Provide the (X, Y) coordinate of the cell's center where the given text is located.  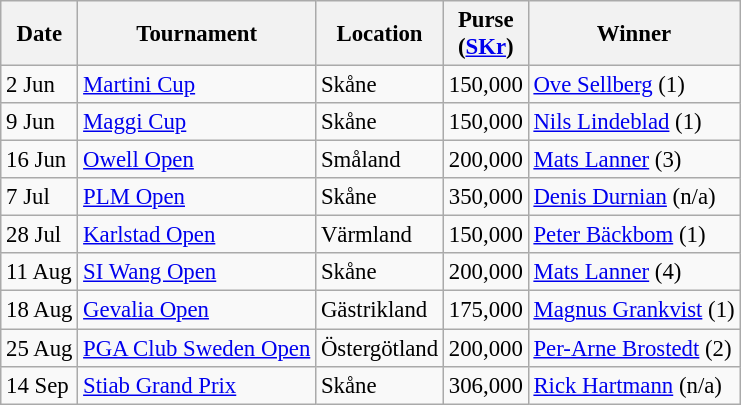
2 Jun (40, 85)
Denis Durnian (n/a) (634, 197)
Värmland (380, 235)
Rick Hartmann (n/a) (634, 385)
Maggi Cup (197, 122)
PGA Club Sweden Open (197, 348)
Per-Arne Brostedt (2) (634, 348)
Mats Lanner (4) (634, 273)
Mats Lanner (3) (634, 160)
Martini Cup (197, 85)
18 Aug (40, 310)
306,000 (486, 385)
9 Jun (40, 122)
SI Wang Open (197, 273)
Purse(SKr) (486, 34)
28 Jul (40, 235)
Owell Open (197, 160)
Stiab Grand Prix (197, 385)
Date (40, 34)
16 Jun (40, 160)
25 Aug (40, 348)
Nils Lindeblad (1) (634, 122)
350,000 (486, 197)
Winner (634, 34)
Östergötland (380, 348)
Gevalia Open (197, 310)
11 Aug (40, 273)
175,000 (486, 310)
14 Sep (40, 385)
7 Jul (40, 197)
Småland (380, 160)
Karlstad Open (197, 235)
Peter Bäckbom (1) (634, 235)
Location (380, 34)
Tournament (197, 34)
Magnus Grankvist (1) (634, 310)
PLM Open (197, 197)
Ove Sellberg (1) (634, 85)
Gästrikland (380, 310)
